Return (x, y) of the center of cell containing provided text 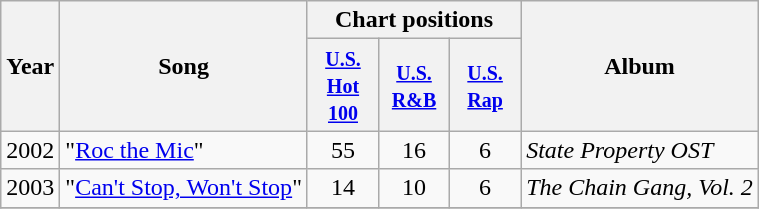
"Roc the Mic" (184, 150)
"Can't Stop, Won't Stop" (184, 188)
16 (414, 150)
U.S. R&B (414, 85)
Song (184, 66)
The Chain Gang, Vol. 2 (640, 188)
2002 (30, 150)
U.S. Rap (486, 85)
2003 (30, 188)
State Property OST (640, 150)
Album (640, 66)
U.S. Hot 100 (342, 85)
10 (414, 188)
Chart positions (414, 20)
Year (30, 66)
14 (342, 188)
55 (342, 150)
